Determine the [X, Y] coordinate at the center of the cell enclosing the given text.  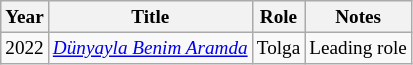
Title [150, 17]
Dünyayla Benim Aramda [150, 48]
Tolga [278, 48]
Notes [358, 17]
2022 [25, 48]
Leading role [358, 48]
Year [25, 17]
Role [278, 17]
